Search for the cell housing the specified text and yield its [x, y] center coordinate. 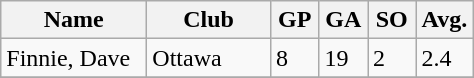
GA [344, 20]
Club [209, 20]
Finnie, Dave [74, 58]
SO [392, 20]
2.4 [444, 58]
8 [294, 58]
19 [344, 58]
Avg. [444, 20]
Name [74, 20]
GP [294, 20]
Ottawa [209, 58]
2 [392, 58]
